Determine the (X, Y) coordinate at the center of the cell enclosing the given text.  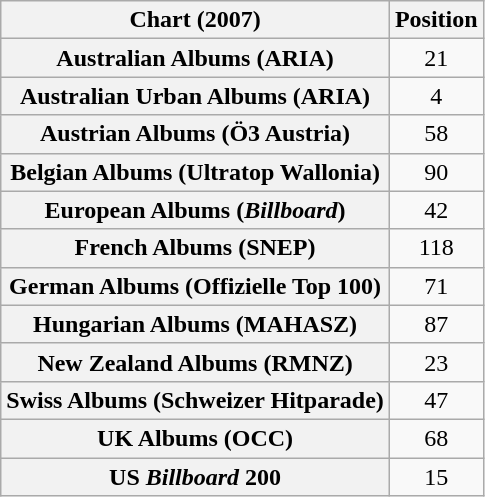
71 (436, 286)
42 (436, 210)
Belgian Albums (Ultratop Wallonia) (196, 172)
Austrian Albums (Ö3 Austria) (196, 134)
87 (436, 324)
European Albums (Billboard) (196, 210)
UK Albums (OCC) (196, 438)
Australian Albums (ARIA) (196, 58)
Hungarian Albums (MAHASZ) (196, 324)
47 (436, 400)
New Zealand Albums (RMNZ) (196, 362)
US Billboard 200 (196, 477)
23 (436, 362)
21 (436, 58)
Swiss Albums (Schweizer Hitparade) (196, 400)
58 (436, 134)
4 (436, 96)
68 (436, 438)
118 (436, 248)
Australian Urban Albums (ARIA) (196, 96)
French Albums (SNEP) (196, 248)
15 (436, 477)
Chart (2007) (196, 20)
German Albums (Offizielle Top 100) (196, 286)
90 (436, 172)
Position (436, 20)
